Provide the [x, y] coordinate of the cell's center where the given text is located.  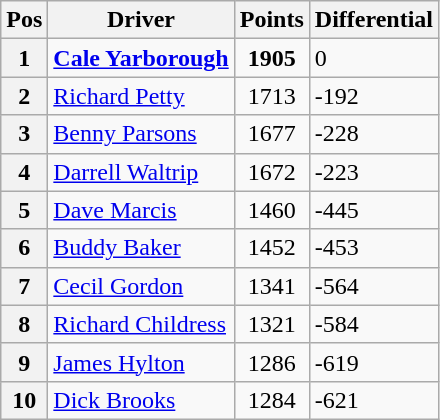
Driver [141, 20]
Points [272, 20]
Pos [24, 20]
7 [24, 286]
2 [24, 96]
-223 [374, 172]
-192 [374, 96]
-584 [374, 324]
Richard Childress [141, 324]
5 [24, 210]
1284 [272, 400]
Cale Yarborough [141, 58]
1713 [272, 96]
4 [24, 172]
Differential [374, 20]
Dave Marcis [141, 210]
1677 [272, 134]
James Hylton [141, 362]
3 [24, 134]
-621 [374, 400]
Richard Petty [141, 96]
10 [24, 400]
0 [374, 58]
Dick Brooks [141, 400]
6 [24, 248]
1321 [272, 324]
1286 [272, 362]
Benny Parsons [141, 134]
1341 [272, 286]
1452 [272, 248]
Cecil Gordon [141, 286]
1 [24, 58]
1672 [272, 172]
-619 [374, 362]
8 [24, 324]
Darrell Waltrip [141, 172]
1460 [272, 210]
1905 [272, 58]
-228 [374, 134]
Buddy Baker [141, 248]
-453 [374, 248]
9 [24, 362]
-564 [374, 286]
-445 [374, 210]
